Pinpoint the cell where the given text exists, returning its [x, y] midpoint coordinate. 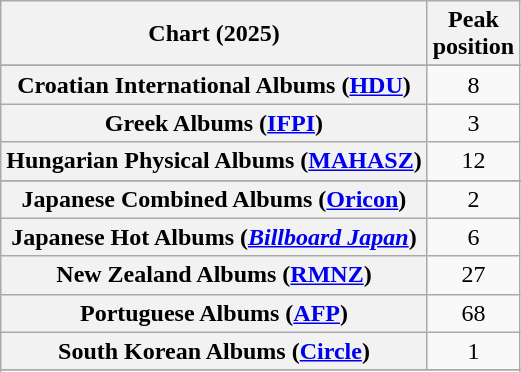
Peakposition [473, 34]
Croatian International Albums (HDU) [214, 85]
Japanese Combined Albums (Oricon) [214, 199]
8 [473, 85]
South Korean Albums (Circle) [214, 351]
2 [473, 199]
3 [473, 123]
1 [473, 351]
Japanese Hot Albums (Billboard Japan) [214, 237]
12 [473, 161]
Portuguese Albums (AFP) [214, 313]
68 [473, 313]
Hungarian Physical Albums (MAHASZ) [214, 161]
New Zealand Albums (RMNZ) [214, 275]
Greek Albums (IFPI) [214, 123]
6 [473, 237]
27 [473, 275]
Chart (2025) [214, 34]
